Extract the (X, Y) coordinate from the center of the cell holding the provided text.  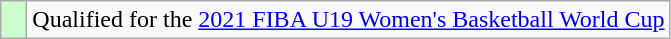
Qualified for the 2021 FIBA U19 Women's Basketball World Cup (348, 20)
